Return the [x, y] coordinate for the center point of the cell that contains the specified text.  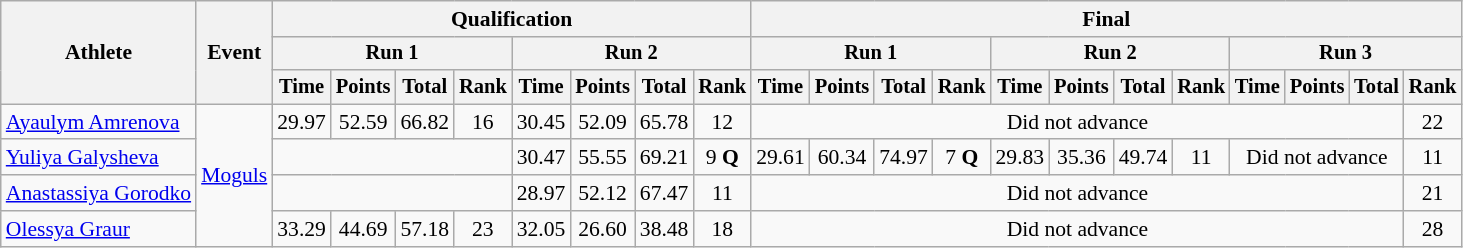
67.47 [664, 193]
Run 3 [1346, 54]
Olessya Graur [98, 229]
28.97 [542, 193]
9 Q [722, 158]
74.97 [904, 158]
18 [722, 229]
49.74 [1144, 158]
52.09 [602, 122]
65.78 [664, 122]
Ayaulym Amrenova [98, 122]
Yuliya Galysheva [98, 158]
57.18 [424, 229]
16 [483, 122]
23 [483, 229]
Event [234, 52]
32.05 [542, 229]
29.61 [780, 158]
Anastassiya Gorodko [98, 193]
33.29 [302, 229]
38.48 [664, 229]
35.36 [1081, 158]
30.47 [542, 158]
26.60 [602, 229]
29.83 [1020, 158]
52.59 [363, 122]
12 [722, 122]
55.55 [602, 158]
69.21 [664, 158]
66.82 [424, 122]
Final [1106, 19]
7 Q [962, 158]
Athlete [98, 52]
52.12 [602, 193]
30.45 [542, 122]
60.34 [842, 158]
29.97 [302, 122]
Qualification [512, 19]
44.69 [363, 229]
22 [1433, 122]
21 [1433, 193]
Moguls [234, 175]
28 [1433, 229]
